Provide the (x, y) coordinate of the cell's center where the given text is located.  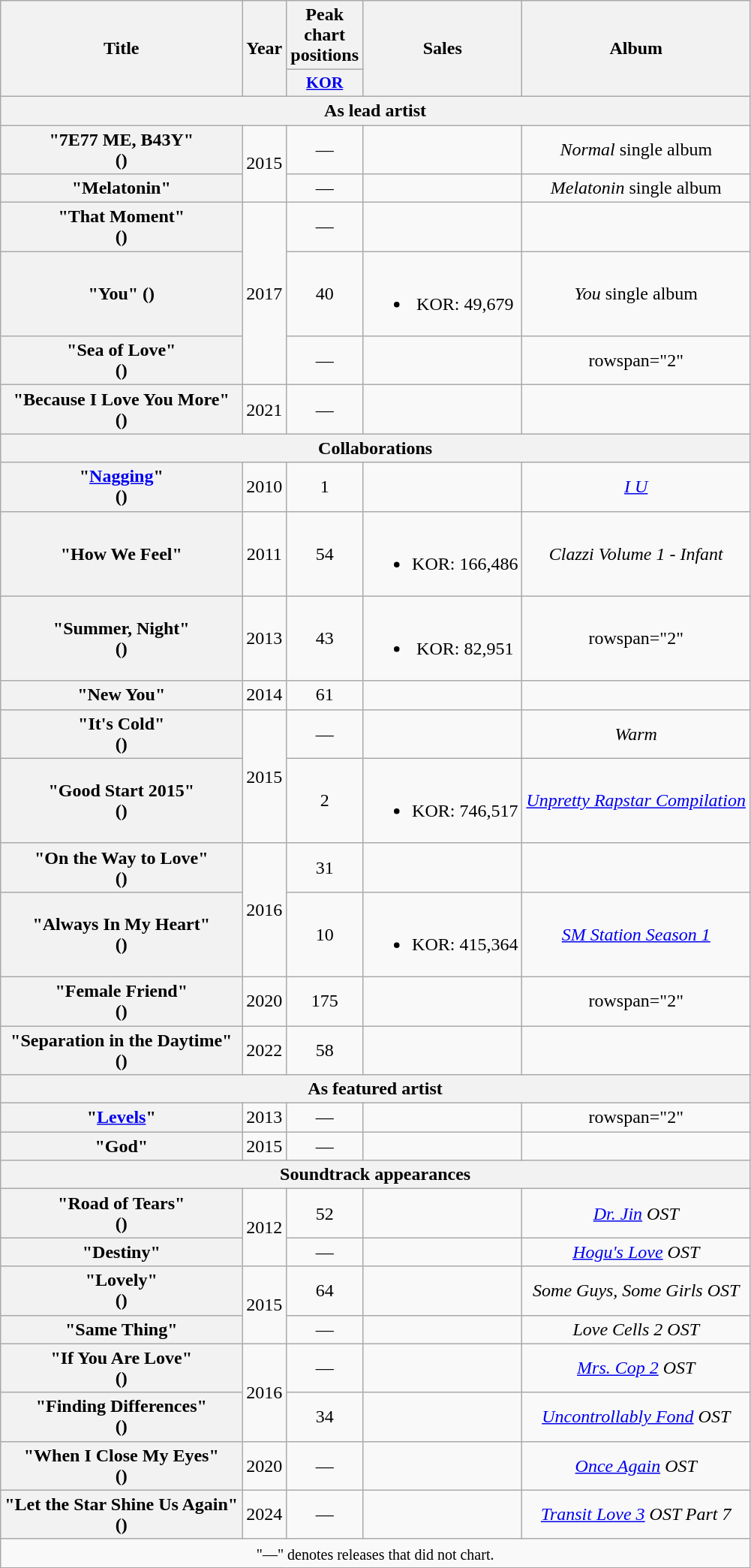
Once Again OST (636, 1465)
"Lovely"() (122, 1291)
43 (325, 638)
52 (325, 1213)
"Nagging"() (122, 486)
"If You Are Love"() (122, 1368)
Album (636, 49)
61 (325, 695)
31 (325, 868)
2017 (264, 294)
10 (325, 934)
"Finding Differences"() (122, 1417)
As lead artist (375, 110)
1 (325, 486)
Collaborations (375, 448)
"Because I Love You More"() (122, 410)
"How We Feel" (122, 554)
Peak chart positions (325, 35)
"That Moment"() (122, 227)
You single album (636, 294)
"Same Thing" (122, 1329)
Dr. Jin OST (636, 1213)
54 (325, 554)
"Let the Star Shine Us Again"() (122, 1515)
"New You" (122, 695)
"You" () (122, 294)
40 (325, 294)
I U (636, 486)
2022 (264, 1049)
Transit Love 3 OST Part 7 (636, 1515)
Year (264, 49)
2011 (264, 554)
175 (325, 1001)
Clazzi Volume 1 - Infant (636, 554)
34 (325, 1417)
2014 (264, 695)
Sales (443, 49)
KOR: 415,364 (443, 934)
2021 (264, 410)
"Destiny" (122, 1252)
2012 (264, 1228)
SM Station Season 1 (636, 934)
KOR: 746,517 (443, 800)
"It's Cold"() (122, 734)
Some Guys, Some Girls OST (636, 1291)
"On the Way to Love"() (122, 868)
KOR: 82,951 (443, 638)
Title (122, 49)
2 (325, 800)
2010 (264, 486)
Hogu's Love OST (636, 1252)
As featured artist (375, 1089)
"Melatonin" (122, 188)
KOR: 49,679 (443, 294)
"Always In My Heart"() (122, 934)
"Summer, Night"() (122, 638)
Soundtrack appearances (375, 1175)
Uncontrollably Fond OST (636, 1417)
"7E77 ME, B43Y"() (122, 149)
58 (325, 1049)
Melatonin single album (636, 188)
Mrs. Cop 2 OST (636, 1368)
KOR (325, 83)
"Sea of Love"() (122, 360)
Love Cells 2 OST (636, 1329)
64 (325, 1291)
"Levels" (122, 1118)
"Separation in the Daytime"() (122, 1049)
Unpretty Rapstar Compilation (636, 800)
KOR: 166,486 (443, 554)
"Road of Tears"() (122, 1213)
Warm (636, 734)
"God" (122, 1146)
2024 (264, 1515)
"—" denotes releases that did not chart. (375, 1553)
"Female Friend"() (122, 1001)
"When I Close My Eyes"() (122, 1465)
"Good Start 2015"() (122, 800)
Normal single album (636, 149)
